Capture the cell that displays the provided text and extract its [X, Y] central coordinate. 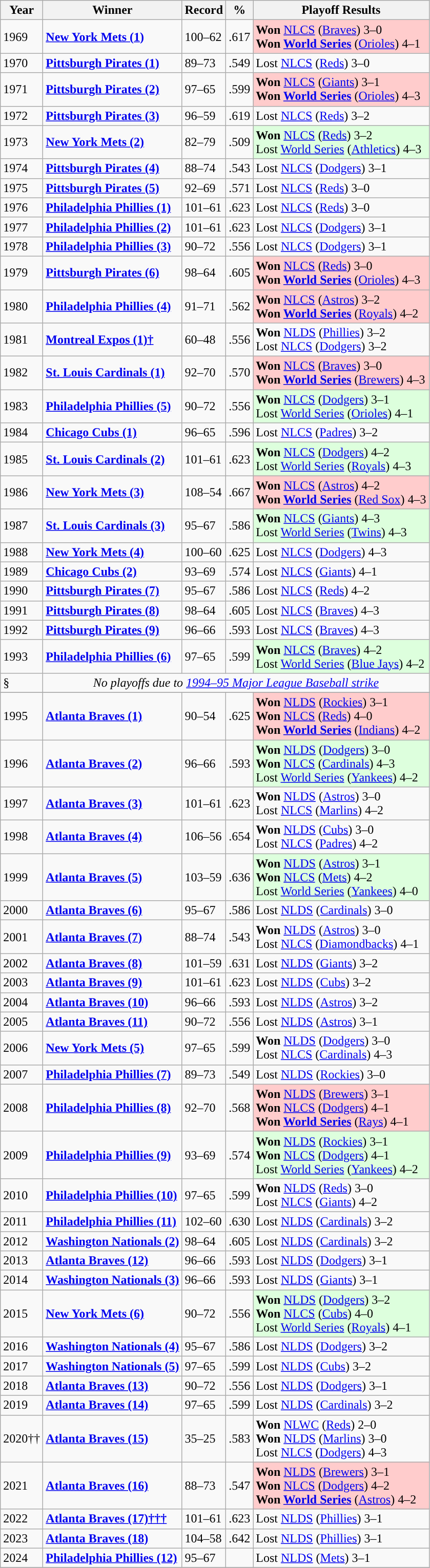
1983 [22, 407]
1995 [22, 716]
§ [22, 683]
Chicago Cubs (2) [113, 571]
New York Mets (6) [113, 1313]
108–54 [204, 493]
Playoff Results [341, 10]
Lost NLDS (Rockies) 3–0 [341, 1074]
No playoffs due to 1994–95 Major League Baseball strike [236, 683]
.509 [240, 142]
Philadelphia Phillies (9) [113, 1155]
Atlanta Braves (14) [113, 1405]
1986 [22, 493]
2012 [22, 1241]
.562 [240, 306]
Atlanta Braves (4) [113, 837]
2003 [22, 983]
1997 [22, 804]
104–58 [204, 1538]
Lost NLDS (Mets) 3–1 [341, 1558]
Philadelphia Phillies (11) [113, 1221]
2016 [22, 1347]
2015 [22, 1313]
Won NLDS (Rockies) 3–1Won NLCS (Reds) 4–0Won World Series (Indians) 4–2 [341, 716]
2002 [22, 963]
Lost NLDS (Dodgers) 3–2 [341, 1347]
88–73 [204, 1486]
Lost NLDS (Giants) 3–1 [341, 1280]
.583 [240, 1438]
2021 [22, 1486]
Won NLDS (Cubs) 3–0Lost NLCS (Padres) 4–2 [341, 837]
2008 [22, 1108]
91–71 [204, 306]
Lost NLCS (Padres) 3–2 [341, 433]
Atlanta Braves (3) [113, 804]
Atlanta Braves (2) [113, 763]
Won NLCS (Dodgers) 4–2Lost World Series (Royals) 4–3 [341, 459]
1991 [22, 610]
Won NLDS (Astros) 3–0Lost NLCS (Diamondbacks) 4–1 [341, 937]
St. Louis Cardinals (2) [113, 459]
1981 [22, 340]
Washington Nationals (4) [113, 1347]
1978 [22, 246]
Pittsburgh Pirates (2) [113, 89]
Atlanta Braves (5) [113, 877]
Washington Nationals (3) [113, 1280]
.654 [240, 837]
.631 [240, 963]
Philadelphia Phillies (8) [113, 1108]
Montreal Expos (1)† [113, 340]
New York Mets (5) [113, 1048]
.596 [240, 433]
1999 [22, 877]
Pittsburgh Pirates (8) [113, 610]
Pittsburgh Pirates (4) [113, 168]
Atlanta Braves (15) [113, 1438]
Philadelphia Phillies (10) [113, 1195]
2011 [22, 1221]
Philadelphia Phillies (5) [113, 407]
Pittsburgh Pirates (1) [113, 63]
1988 [22, 552]
1990 [22, 591]
Won NLCS (Braves) 3–0Won World Series (Orioles) 4–1 [341, 37]
1974 [22, 168]
1996 [22, 763]
Pittsburgh Pirates (3) [113, 116]
1976 [22, 207]
.547 [240, 1486]
Lost NLDS (Astros) 3–1 [341, 1022]
.642 [240, 1538]
1984 [22, 433]
1980 [22, 306]
Washington Nationals (5) [113, 1366]
2022 [22, 1519]
2007 [22, 1074]
Won NLDS (Dodgers) 3–2Won NLCS (Cubs) 4–0Lost World Series (Royals) 4–1 [341, 1313]
2013 [22, 1261]
Philadelphia Phillies (2) [113, 227]
Washington Nationals (2) [113, 1241]
1985 [22, 459]
2001 [22, 937]
.571 [240, 188]
1970 [22, 63]
35–25 [204, 1438]
2009 [22, 1155]
Atlanta Braves (10) [113, 1002]
1992 [22, 630]
Pittsburgh Pirates (6) [113, 272]
Won NLCS (Astros) 4–2Won World Series (Red Sox) 4–3 [341, 493]
Pittsburgh Pirates (5) [113, 188]
2005 [22, 1022]
2024 [22, 1558]
Atlanta Braves (9) [113, 983]
Won NLDS (Astros) 3–0Lost NLCS (Marlins) 4–2 [341, 804]
New York Mets (2) [113, 142]
Philadelphia Phillies (1) [113, 207]
1977 [22, 227]
2004 [22, 1002]
.617 [240, 37]
Record [204, 10]
Philadelphia Phillies (12) [113, 1558]
Pittsburgh Pirates (7) [113, 591]
Won NLDS (Dodgers) 3–0Lost NLCS (Cardinals) 4–3 [341, 1048]
Atlanta Braves (6) [113, 910]
Won NLCS (Braves) 4–2Lost World Series (Blue Jays) 4–2 [341, 656]
.568 [240, 1108]
Philadelphia Phillies (3) [113, 246]
Lost NLDS (Cardinals) 3–0 [341, 910]
Lost NLDS (Astros) 3–2 [341, 1002]
2017 [22, 1366]
Chicago Cubs (1) [113, 433]
Won NLDS (Brewers) 3–1Won NLCS (Dodgers) 4–1Won World Series (Rays) 4–1 [341, 1108]
1969 [22, 37]
Atlanta Braves (13) [113, 1386]
New York Mets (1) [113, 37]
Lost NLCS (Dodgers) 4–3 [341, 552]
2006 [22, 1048]
1998 [22, 837]
Won NLDS (Dodgers) 3–0Won NLCS (Cardinals) 4–3Lost World Series (Yankees) 4–2 [341, 763]
60–48 [204, 340]
1971 [22, 89]
Philadelphia Phillies (4) [113, 306]
2010 [22, 1195]
.570 [240, 373]
101–59 [204, 963]
96–65 [204, 433]
Atlanta Braves (16) [113, 1486]
92–69 [204, 188]
Won NLCS (Braves) 3–0Won World Series (Brewers) 4–3 [341, 373]
.667 [240, 493]
Won NLCS (Giants) 4–3Lost World Series (Twins) 4–3 [341, 525]
82–79 [204, 142]
1989 [22, 571]
St. Louis Cardinals (1) [113, 373]
Philadelphia Phillies (6) [113, 656]
102–60 [204, 1221]
.619 [240, 116]
.630 [240, 1221]
1979 [22, 272]
Won NLDS (Reds) 3–0Lost NLCS (Giants) 4–2 [341, 1195]
Atlanta Braves (8) [113, 963]
1972 [22, 116]
Winner [113, 10]
Lost NLCS (Giants) 4–1 [341, 571]
Atlanta Braves (1) [113, 716]
New York Mets (4) [113, 552]
2018 [22, 1386]
90–54 [204, 716]
1973 [22, 142]
Lost NLCS (Reds) 3–2 [341, 116]
Lost NLCS (Reds) 4–2 [341, 591]
Atlanta Braves (17)††† [113, 1519]
Year [22, 10]
Won NLWC (Reds) 2–0 Won NLDS (Marlins) 3–0 Lost NLCS (Dodgers) 4–3 [341, 1438]
New York Mets (3) [113, 493]
Atlanta Braves (18) [113, 1538]
2020†† [22, 1438]
103–59 [204, 877]
1987 [22, 525]
Lost NLDS (Giants) 3–2 [341, 963]
1982 [22, 373]
100–62 [204, 37]
Won NLDS (Astros) 3–1Won NLCS (Mets) 4–2Lost World Series (Yankees) 4–0 [341, 877]
Won NLCS (Reds) 3–2Lost World Series (Athletics) 4–3 [341, 142]
Pittsburgh Pirates (9) [113, 630]
Philadelphia Phillies (7) [113, 1074]
Atlanta Braves (7) [113, 937]
1975 [22, 188]
1993 [22, 656]
106–56 [204, 837]
Won NLCS (Reds) 3–0Won World Series (Orioles) 4–3 [341, 272]
Won NLDS (Brewers) 3–1Won NLCS (Dodgers) 4–2Won World Series (Astros) 4–2 [341, 1486]
Won NLDS (Rockies) 3–1Won NLCS (Dodgers) 4–1Lost World Series (Yankees) 4–2 [341, 1155]
Atlanta Braves (11) [113, 1022]
Won NLCS (Astros) 3–2Won World Series (Royals) 4–2 [341, 306]
Won NLCS (Giants) 3–1Won World Series (Orioles) 4–3 [341, 89]
Won NLCS (Dodgers) 3–1Lost World Series (Orioles) 4–1 [341, 407]
.636 [240, 877]
96–59 [204, 116]
% [240, 10]
St. Louis Cardinals (3) [113, 525]
100–60 [204, 552]
2000 [22, 910]
Atlanta Braves (12) [113, 1261]
Won NLDS (Phillies) 3–2Lost NLCS (Dodgers) 3–2 [341, 340]
2014 [22, 1280]
2019 [22, 1405]
2023 [22, 1538]
